Return [X, Y] of the center of cell containing provided text 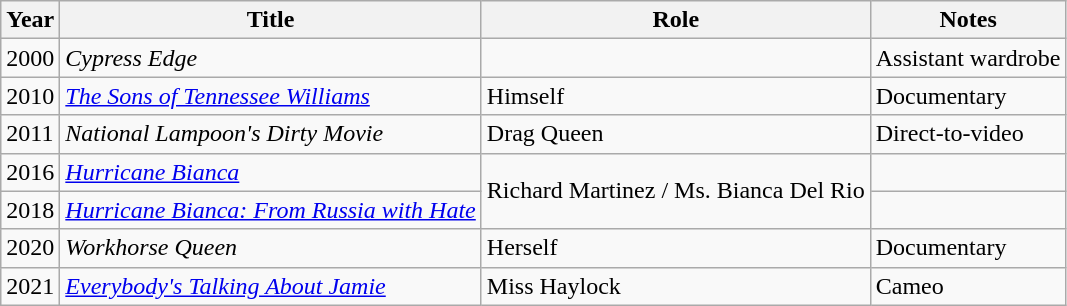
National Lampoon's Dirty Movie [270, 134]
Drag Queen [676, 134]
Miss Haylock [676, 286]
2016 [30, 172]
2018 [30, 210]
Assistant wardrobe [968, 58]
2010 [30, 96]
Title [270, 20]
Himself [676, 96]
Herself [676, 248]
Hurricane Bianca [270, 172]
Richard Martinez / Ms. Bianca Del Rio [676, 191]
Role [676, 20]
Notes [968, 20]
2021 [30, 286]
2000 [30, 58]
Hurricane Bianca: From Russia with Hate [270, 210]
Everybody's Talking About Jamie [270, 286]
Cypress Edge [270, 58]
The Sons of Tennessee Williams [270, 96]
Workhorse Queen [270, 248]
Year [30, 20]
Direct-to-video [968, 134]
Cameo [968, 286]
2020 [30, 248]
2011 [30, 134]
